Scan for the cell matching the given text and deliver its (X, Y) coordinate at center. 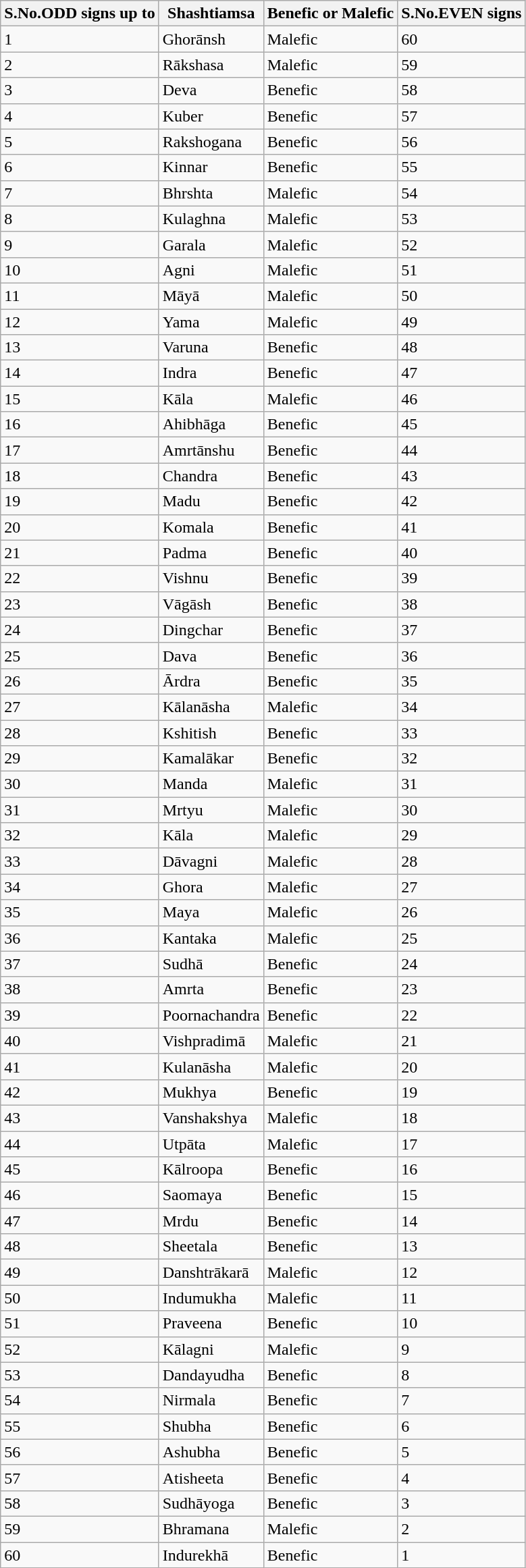
Nirmala (211, 1401)
Kulaghna (211, 219)
Kshitish (211, 732)
Yama (211, 322)
Kinnar (211, 167)
Indurekhā (211, 1555)
Mrtyu (211, 810)
Amrta (211, 990)
Mukhya (211, 1092)
Danshtrākarā (211, 1272)
Kālroopa (211, 1170)
Garala (211, 244)
Padma (211, 553)
Ahibhāga (211, 425)
Ashubha (211, 1452)
Mrdu (211, 1221)
Poornachandra (211, 1015)
Vishpradimā (211, 1041)
Maya (211, 913)
Rākshasa (211, 65)
Bhramana (211, 1529)
Vāgāsh (211, 604)
Ārdra (211, 681)
Dandayudha (211, 1375)
Komala (211, 527)
Praveena (211, 1324)
Madu (211, 502)
Kuber (211, 116)
Ghorānsh (211, 39)
Saomaya (211, 1195)
Indra (211, 373)
Kālagni (211, 1349)
Manda (211, 784)
Dāvagni (211, 861)
Chandra (211, 476)
Bhrshta (211, 193)
Rakshogana (211, 142)
Dingchar (211, 630)
Kantaka (211, 938)
Sheetala (211, 1247)
S.No.ODD signs up to (80, 13)
Amrtānshu (211, 450)
Atisheeta (211, 1478)
Benefic or Malefic (331, 13)
S.No.EVEN signs (462, 13)
Deva (211, 90)
Vanshakshya (211, 1118)
Vishnu (211, 578)
Shashtiamsa (211, 13)
Kulanāsha (211, 1066)
Indumukha (211, 1298)
Agni (211, 270)
Kālanāsha (211, 707)
Varuna (211, 348)
Ghora (211, 887)
Sudhāyoga (211, 1503)
Sudhā (211, 964)
Shubha (211, 1426)
Dava (211, 655)
Utpāta (211, 1144)
Kamalākar (211, 759)
Māyā (211, 296)
